For the text-containing cell, return its midpoint in (x, y) coordinate format. 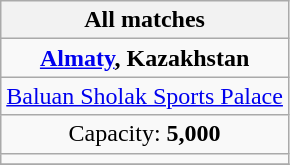
All matches (145, 20)
Capacity: 5,000 (145, 134)
Almaty, Kazakhstan (145, 58)
Baluan Sholak Sports Palace (145, 96)
